Pinpoint the cell where the given text exists, returning its (x, y) midpoint coordinate. 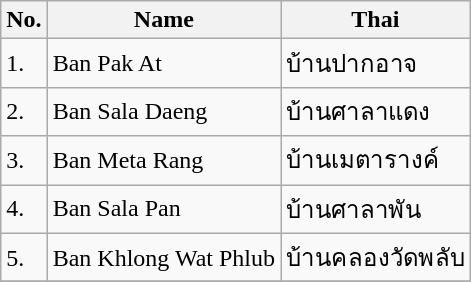
No. (24, 20)
2. (24, 112)
บ้านปากอาจ (376, 64)
Ban Sala Pan (164, 208)
Thai (376, 20)
Ban Khlong Wat Phlub (164, 258)
Ban Pak At (164, 64)
บ้านศาลาพัน (376, 208)
Ban Meta Rang (164, 160)
บ้านเมตารางค์ (376, 160)
Ban Sala Daeng (164, 112)
บ้านคลองวัดพลับ (376, 258)
บ้านศาลาแดง (376, 112)
5. (24, 258)
4. (24, 208)
Name (164, 20)
3. (24, 160)
1. (24, 64)
